Return the [x, y] coordinate for the center point of the cell that contains the specified text.  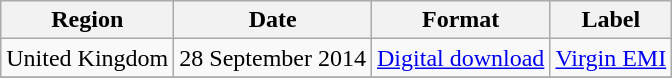
Digital download [461, 58]
United Kingdom [88, 58]
Virgin EMI [611, 58]
28 September 2014 [273, 58]
Format [461, 20]
Region [88, 20]
Label [611, 20]
Date [273, 20]
